Find where the given text appears and provide that cell's center as (x, y) coordinate. 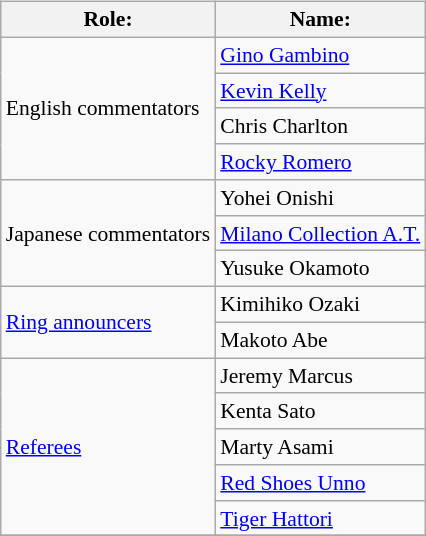
English commentators (108, 108)
Kenta Sato (320, 411)
Kimihiko Ozaki (320, 305)
Tiger Hattori (320, 518)
Milano Collection A.T. (320, 233)
Name: (320, 20)
Gino Gambino (320, 55)
Japanese commentators (108, 234)
Jeremy Marcus (320, 376)
Role: (108, 20)
Yohei Onishi (320, 198)
Red Shoes Unno (320, 483)
Marty Asami (320, 447)
Kevin Kelly (320, 91)
Yusuke Okamoto (320, 269)
Chris Charlton (320, 126)
Rocky Romero (320, 162)
Referees (108, 447)
Ring announcers (108, 322)
Makoto Abe (320, 340)
